Find where the given text appears and provide that cell's center as [x, y] coordinate. 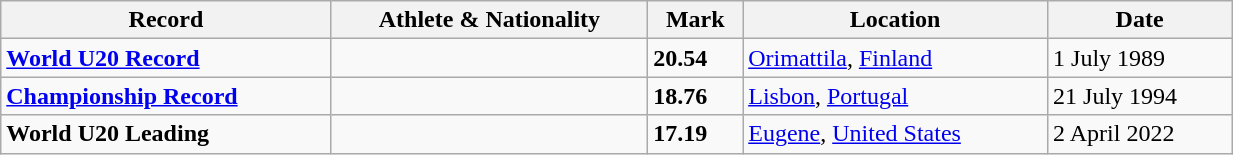
17.19 [696, 134]
Lisbon, Portugal [896, 96]
20.54 [696, 58]
Record [166, 20]
World U20 Leading [166, 134]
Date [1140, 20]
1 July 1989 [1140, 58]
21 July 1994 [1140, 96]
2 April 2022 [1140, 134]
Athlete & Nationality [490, 20]
18.76 [696, 96]
Orimattila, Finland [896, 58]
World U20 Record [166, 58]
Eugene, United States [896, 134]
Championship Record [166, 96]
Mark [696, 20]
Location [896, 20]
